Search for the cell housing the specified text and yield its [X, Y] center coordinate. 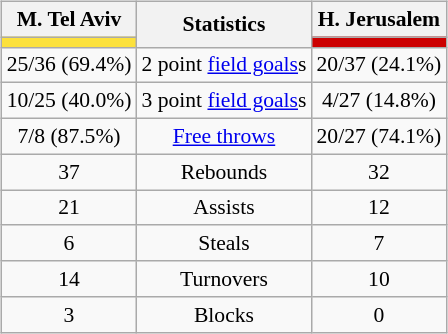
10 [378, 279]
Free throws [224, 136]
Blocks [224, 314]
0 [378, 314]
32 [378, 172]
4/27 (14.8%) [378, 101]
6 [70, 243]
37 [70, 172]
20/27 (74.1%) [378, 136]
Turnovers [224, 279]
Assists [224, 208]
10/25 (40.0%) [70, 101]
25/36 (69.4%) [70, 65]
3 point field goalss [224, 101]
21 [70, 208]
Steals [224, 243]
H. Jerusalem [378, 19]
2 point field goalss [224, 65]
20/37 (24.1%) [378, 65]
7 [378, 243]
Statistics [224, 24]
7/8 (87.5%) [70, 136]
Rebounds [224, 172]
14 [70, 279]
M. Tel Aviv [70, 19]
12 [378, 208]
3 [70, 314]
